Return the [X, Y] coordinate for the center point of the cell that contains the specified text.  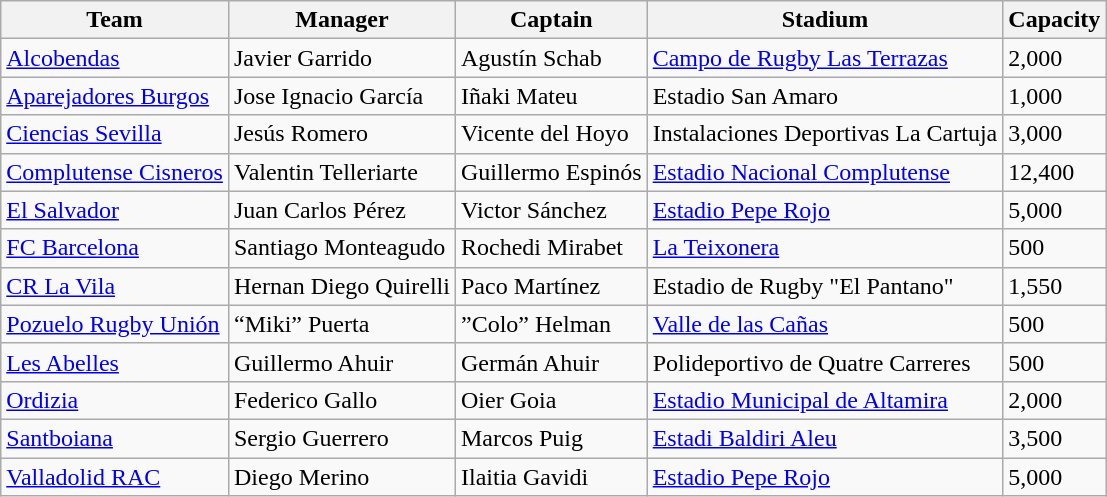
Santiago Monteagudo [342, 248]
Agustín Schab [551, 58]
Guillermo Ahuir [342, 362]
Estadio de Rugby "El Pantano" [825, 286]
Hernan Diego Quirelli [342, 286]
Estadio Nacional Complutense [825, 172]
Aparejadores Burgos [115, 96]
Valle de las Cañas [825, 324]
Ordizia [115, 400]
Pozuelo Rugby Unión [115, 324]
Campo de Rugby Las Terrazas [825, 58]
Ciencias Sevilla [115, 134]
Captain [551, 20]
Sergio Guerrero [342, 438]
Rochedi Mirabet [551, 248]
Ilaitia Gavidi [551, 477]
Diego Merino [342, 477]
Santboiana [115, 438]
Polideportivo de Quatre Carreres [825, 362]
“Miki” Puerta [342, 324]
El Salvador [115, 210]
Instalaciones Deportivas La Cartuja [825, 134]
Javier Garrido [342, 58]
Valladolid RAC [115, 477]
Valentin Telleriarte [342, 172]
3,000 [1054, 134]
FC Barcelona [115, 248]
1,000 [1054, 96]
Marcos Puig [551, 438]
Team [115, 20]
Les Abelles [115, 362]
Federico Gallo [342, 400]
Manager [342, 20]
La Teixonera [825, 248]
Germán Ahuir [551, 362]
Victor Sánchez [551, 210]
1,550 [1054, 286]
Estadio Municipal de Altamira [825, 400]
Estadio San Amaro [825, 96]
Jesús Romero [342, 134]
”Colo” Helman [551, 324]
Guillermo Espinós [551, 172]
Iñaki Mateu [551, 96]
Capacity [1054, 20]
Alcobendas [115, 58]
3,500 [1054, 438]
Juan Carlos Pérez [342, 210]
Oier Goia [551, 400]
Stadium [825, 20]
Jose Ignacio García [342, 96]
Paco Martínez [551, 286]
Vicente del Hoyo [551, 134]
Estadi Baldiri Aleu [825, 438]
CR La Vila [115, 286]
12,400 [1054, 172]
Complutense Cisneros [115, 172]
